Locate the cell with the specified text and output its [x, y] center coordinate. 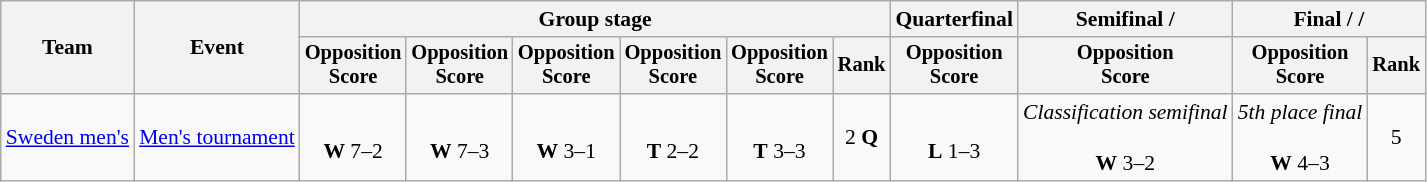
5 [1396, 138]
Sweden men's [68, 138]
T 2–2 [674, 138]
Final / / [1329, 19]
Team [68, 48]
5th place finalW 4–3 [1300, 138]
W 3–1 [566, 138]
Quarterfinal [954, 19]
Classification semifinalW 3–2 [1126, 138]
W 7–3 [460, 138]
T 3–3 [780, 138]
Semifinal / [1126, 19]
W 7–2 [354, 138]
2 Q [862, 138]
Group stage [596, 19]
Men's tournament [217, 138]
Event [217, 48]
L 1–3 [954, 138]
